Determine the (X, Y) coordinate at the center of the cell enclosing the given text.  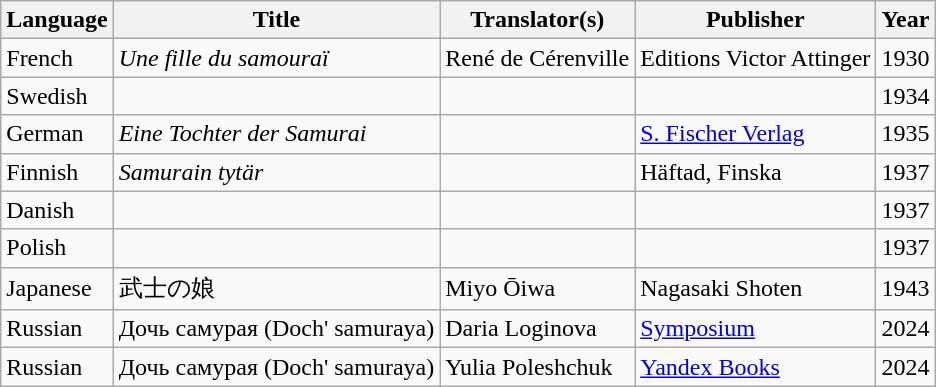
1930 (906, 58)
René de Cérenville (538, 58)
1935 (906, 134)
Une fille du samouraï (276, 58)
Publisher (756, 20)
Daria Loginova (538, 329)
Nagasaki Shoten (756, 288)
Finnish (57, 172)
Title (276, 20)
Polish (57, 248)
German (57, 134)
Swedish (57, 96)
Japanese (57, 288)
Language (57, 20)
Eine Tochter der Samurai (276, 134)
Miyo Ōiwa (538, 288)
武士の娘 (276, 288)
Translator(s) (538, 20)
Danish (57, 210)
Editions Victor Attinger (756, 58)
Symposium (756, 329)
Yulia Poleshchuk (538, 367)
Year (906, 20)
S. Fischer Verlag (756, 134)
1943 (906, 288)
1934 (906, 96)
French (57, 58)
Samurain tytär (276, 172)
Häftad, Finska (756, 172)
Yandex Books (756, 367)
